Provide the (X, Y) coordinate of the cell's center where the given text is located.  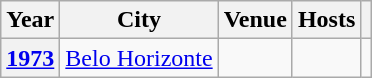
Hosts (326, 20)
Belo Horizonte (139, 58)
Year (30, 20)
City (139, 20)
Venue (255, 20)
1973 (30, 58)
